Scan for the cell matching the given text and deliver its (X, Y) coordinate at center. 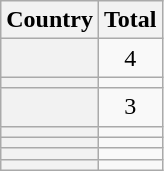
3 (130, 107)
4 (130, 58)
Total (130, 20)
Country (50, 20)
